Identify which cell holds the provided text, then report its [x, y] central coordinate. 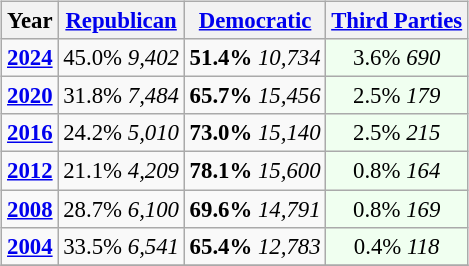
2016 [30, 133]
65.4% 12,783 [255, 246]
24.2% 5,010 [121, 133]
2.5% 179 [397, 96]
2012 [30, 171]
Third Parties [397, 21]
45.0% 9,402 [121, 58]
0.8% 164 [397, 171]
78.1% 15,600 [255, 171]
2004 [30, 246]
28.7% 6,100 [121, 209]
0.4% 118 [397, 246]
2.5% 215 [397, 133]
2024 [30, 58]
3.6% 690 [397, 58]
65.7% 15,456 [255, 96]
69.6% 14,791 [255, 209]
2008 [30, 209]
2020 [30, 96]
Republican [121, 21]
0.8% 169 [397, 209]
73.0% 15,140 [255, 133]
51.4% 10,734 [255, 58]
31.8% 7,484 [121, 96]
Democratic [255, 21]
Year [30, 21]
33.5% 6,541 [121, 246]
21.1% 4,209 [121, 171]
